Pinpoint the cell where the given text exists, returning its [x, y] midpoint coordinate. 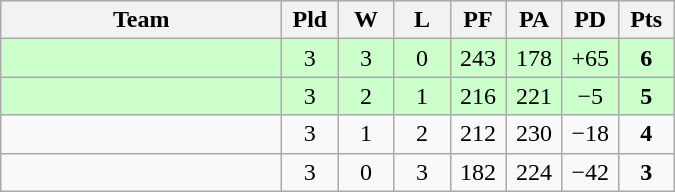
−42 [590, 172]
−5 [590, 96]
243 [478, 58]
224 [534, 172]
W [366, 20]
Team [142, 20]
182 [478, 172]
+65 [590, 58]
4 [646, 134]
5 [646, 96]
−18 [590, 134]
230 [534, 134]
178 [534, 58]
PF [478, 20]
PD [590, 20]
Pld [310, 20]
216 [478, 96]
Pts [646, 20]
PA [534, 20]
212 [478, 134]
221 [534, 96]
6 [646, 58]
L [422, 20]
